Capture the cell that displays the provided text and extract its [x, y] central coordinate. 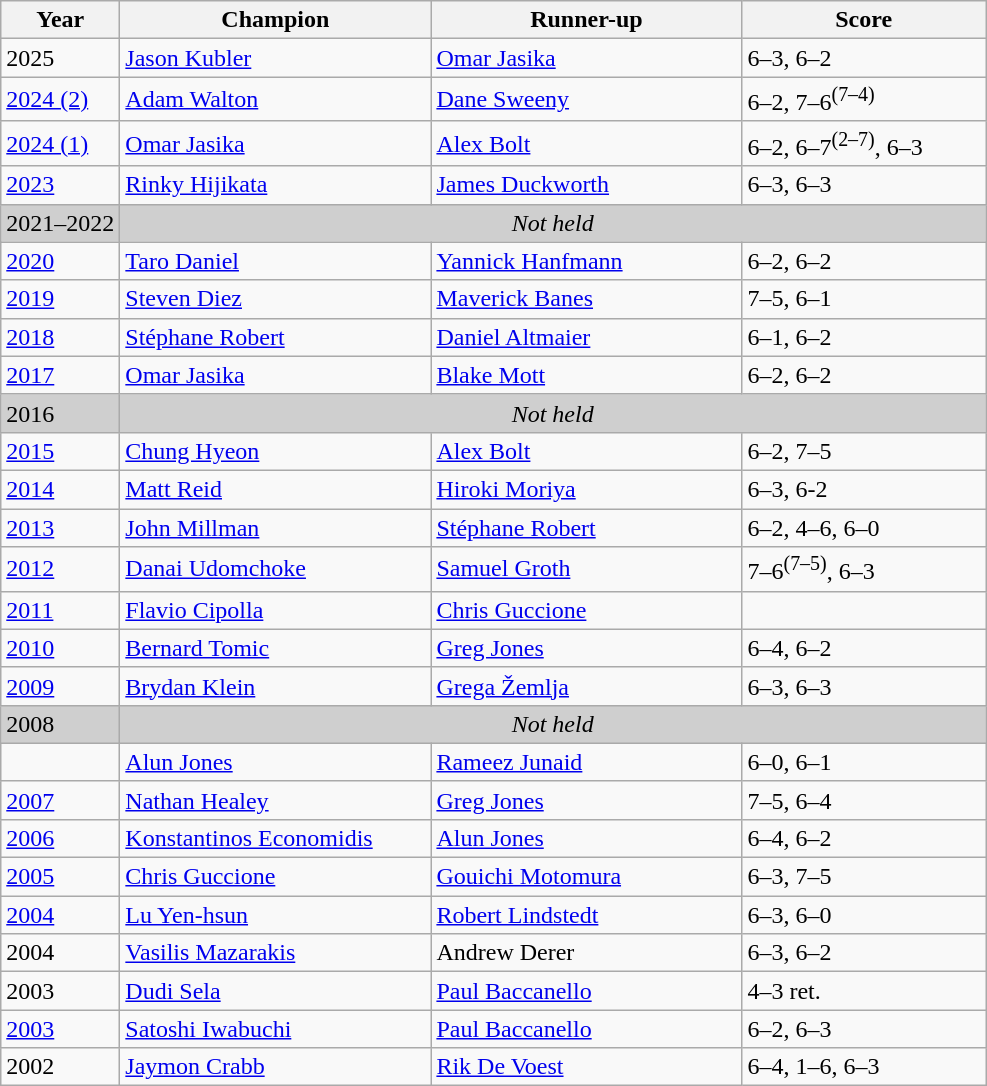
Dudi Sela [276, 991]
Steven Diez [276, 299]
Daniel Altmaier [586, 337]
Konstantinos Economidis [276, 839]
6–2, 6–7(2–7), 6–3 [864, 144]
2002 [60, 1067]
2023 [60, 185]
2025 [60, 58]
Brydan Klein [276, 686]
Rameez Junaid [586, 762]
Nathan Healey [276, 800]
Satoshi Iwabuchi [276, 1029]
6–2, 7–5 [864, 451]
2021–2022 [60, 223]
Bernard Tomic [276, 648]
6–3, 6–0 [864, 915]
Year [60, 20]
Flavio Cipolla [276, 610]
Gouichi Motomura [586, 877]
Dane Sweeny [586, 100]
Taro Daniel [276, 261]
6–3, 7–5 [864, 877]
Grega Žemlja [586, 686]
Rik De Voest [586, 1067]
Jason Kubler [276, 58]
2015 [60, 451]
6–2, 6–3 [864, 1029]
John Millman [276, 528]
2009 [60, 686]
Vasilis Mazarakis [276, 953]
2006 [60, 839]
7–6(7–5), 6–3 [864, 570]
6–2, 4–6, 6–0 [864, 528]
James Duckworth [586, 185]
2013 [60, 528]
6–4, 1–6, 6–3 [864, 1067]
Samuel Groth [586, 570]
4–3 ret. [864, 991]
7–5, 6–1 [864, 299]
2016 [60, 413]
Danai Udomchoke [276, 570]
Score [864, 20]
Champion [276, 20]
2018 [60, 337]
Matt Reid [276, 489]
Maverick Banes [586, 299]
Blake Mott [586, 375]
7–5, 6–4 [864, 800]
Robert Lindstedt [586, 915]
Jaymon Crabb [276, 1067]
2017 [60, 375]
Andrew Derer [586, 953]
2024 (2) [60, 100]
Runner-up [586, 20]
Yannick Hanfmann [586, 261]
Hiroki Moriya [586, 489]
Chung Hyeon [276, 451]
2020 [60, 261]
2011 [60, 610]
6–3, 6-2 [864, 489]
2024 (1) [60, 144]
2014 [60, 489]
2005 [60, 877]
2010 [60, 648]
2019 [60, 299]
6–1, 6–2 [864, 337]
6–2, 7–6(7–4) [864, 100]
Rinky Hijikata [276, 185]
6–0, 6–1 [864, 762]
Lu Yen-hsun [276, 915]
2008 [60, 724]
2012 [60, 570]
Adam Walton [276, 100]
2007 [60, 800]
